From the cell containing the given text, extract its center point as (x, y) coordinate. 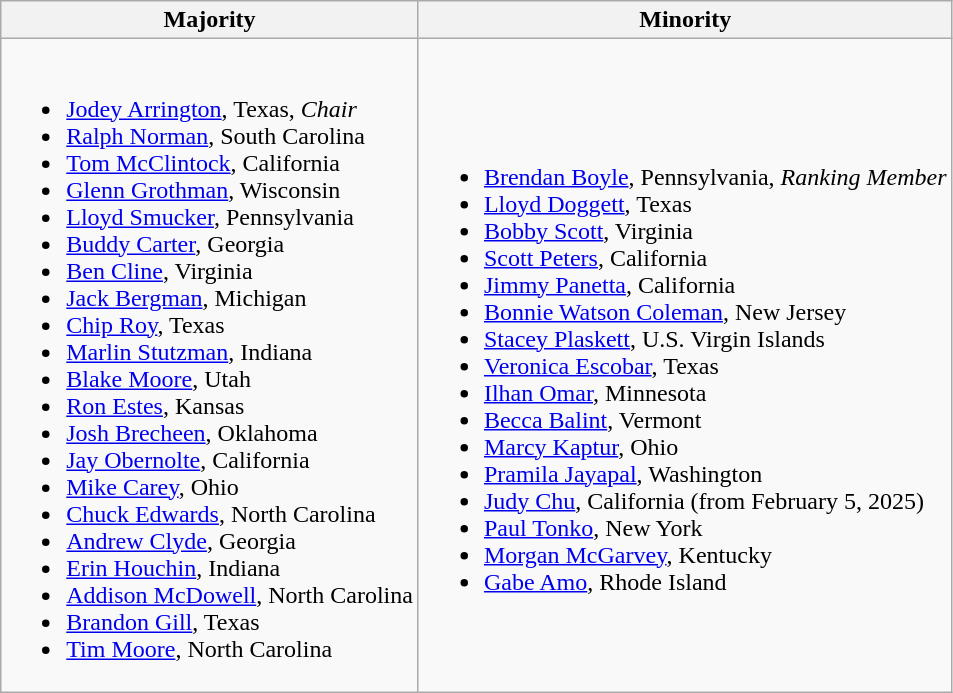
Minority (685, 20)
Majority (210, 20)
